Search for the cell housing the specified text and yield its [X, Y] center coordinate. 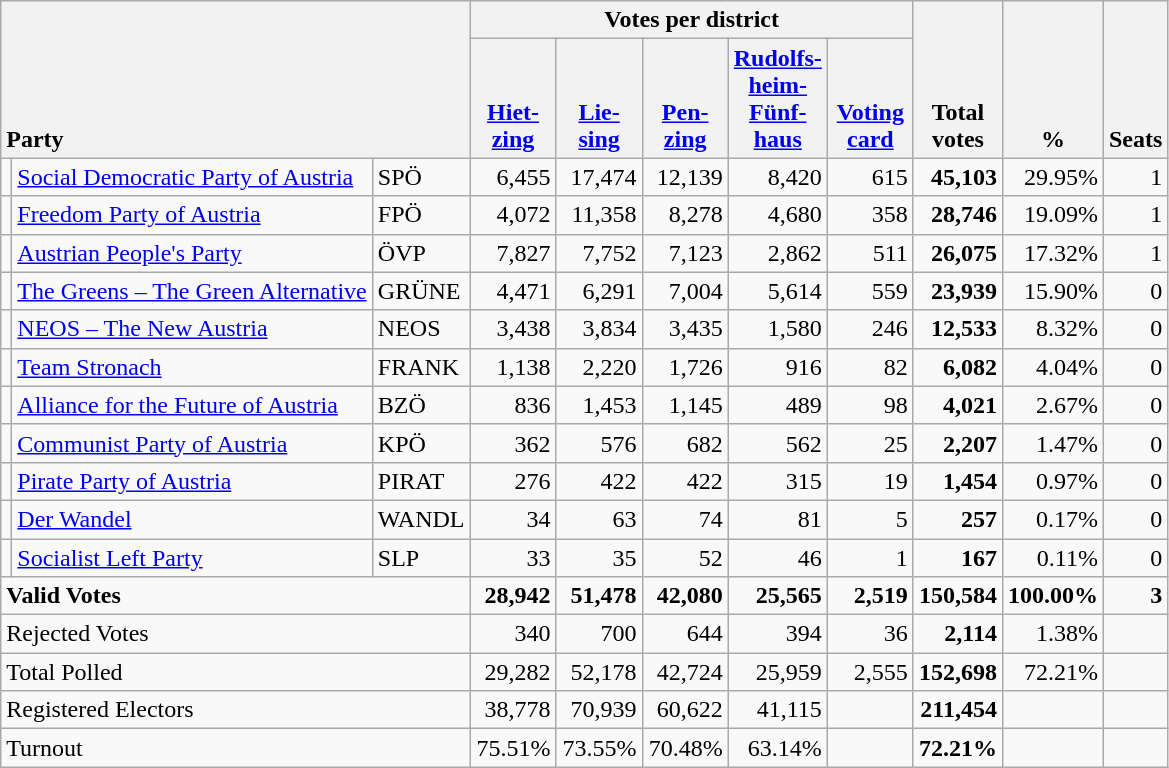
1,138 [513, 367]
FPÖ [421, 215]
45,103 [958, 177]
100.00% [1052, 596]
615 [870, 177]
Communist Party of Austria [192, 443]
70,939 [599, 710]
7,827 [513, 253]
Rejected Votes [236, 634]
0.11% [1052, 557]
4,680 [778, 215]
5 [870, 519]
75.51% [513, 748]
916 [778, 367]
2,519 [870, 596]
0.17% [1052, 519]
BZÖ [421, 405]
82 [870, 367]
2,207 [958, 443]
2.67% [1052, 405]
Pirate Party of Austria [192, 481]
362 [513, 443]
Pen-zing [685, 98]
3,438 [513, 329]
Valid Votes [236, 596]
60,622 [685, 710]
GRÜNE [421, 291]
15.90% [1052, 291]
17.32% [1052, 253]
33 [513, 557]
KPÖ [421, 443]
42,724 [685, 672]
NEOS – The New Austria [192, 329]
35 [599, 557]
Austrian People's Party [192, 253]
17,474 [599, 177]
Hiet-zing [513, 98]
74 [685, 519]
4,471 [513, 291]
12,139 [685, 177]
SLP [421, 557]
576 [599, 443]
41,115 [778, 710]
700 [599, 634]
WANDL [421, 519]
Turnout [236, 748]
Rudolfs-heim-Fünf-haus [778, 98]
3,834 [599, 329]
1,145 [685, 405]
315 [778, 481]
340 [513, 634]
1,580 [778, 329]
7,123 [685, 253]
63.14% [778, 748]
Social Democratic Party of Austria [192, 177]
52 [685, 557]
19 [870, 481]
1.47% [1052, 443]
2,555 [870, 672]
81 [778, 519]
3 [1135, 596]
51,478 [599, 596]
489 [778, 405]
358 [870, 215]
SPÖ [421, 177]
6,082 [958, 367]
211,454 [958, 710]
Total Polled [236, 672]
7,752 [599, 253]
1,453 [599, 405]
2,114 [958, 634]
12,533 [958, 329]
ÖVP [421, 253]
34 [513, 519]
Party [236, 80]
4.04% [1052, 367]
Freedom Party of Austria [192, 215]
25,565 [778, 596]
Registered Electors [236, 710]
The Greens – The Green Alternative [192, 291]
Seats [1135, 80]
152,698 [958, 672]
3,435 [685, 329]
6,291 [599, 291]
644 [685, 634]
Team Stronach [192, 367]
4,021 [958, 405]
25,959 [778, 672]
8,420 [778, 177]
46 [778, 557]
98 [870, 405]
2,862 [778, 253]
26,075 [958, 253]
73.55% [599, 748]
1.38% [1052, 634]
Alliance for the Future of Austria [192, 405]
Totalvotes [958, 80]
394 [778, 634]
63 [599, 519]
246 [870, 329]
276 [513, 481]
4,072 [513, 215]
70.48% [685, 748]
836 [513, 405]
167 [958, 557]
Votingcard [870, 98]
23,939 [958, 291]
1,726 [685, 367]
36 [870, 634]
Der Wandel [192, 519]
Socialist Left Party [192, 557]
8,278 [685, 215]
38,778 [513, 710]
19.09% [1052, 215]
42,080 [685, 596]
PIRAT [421, 481]
FRANK [421, 367]
28,942 [513, 596]
562 [778, 443]
559 [870, 291]
682 [685, 443]
52,178 [599, 672]
257 [958, 519]
% [1052, 80]
Votes per district [692, 20]
2,220 [599, 367]
5,614 [778, 291]
11,358 [599, 215]
8.32% [1052, 329]
NEOS [421, 329]
150,584 [958, 596]
511 [870, 253]
Lie-sing [599, 98]
0.97% [1052, 481]
6,455 [513, 177]
29.95% [1052, 177]
29,282 [513, 672]
7,004 [685, 291]
25 [870, 443]
28,746 [958, 215]
1,454 [958, 481]
